Provide the [x, y] coordinate of the cell's center where the given text is located.  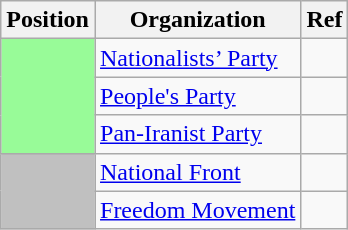
Organization [197, 20]
Nationalists’ Party [197, 58]
Position [48, 20]
Freedom Movement [197, 210]
National Front [197, 172]
Pan-Iranist Party [197, 134]
Ref [324, 20]
People's Party [197, 96]
